Locate the cell with the specified text and output its [x, y] center coordinate. 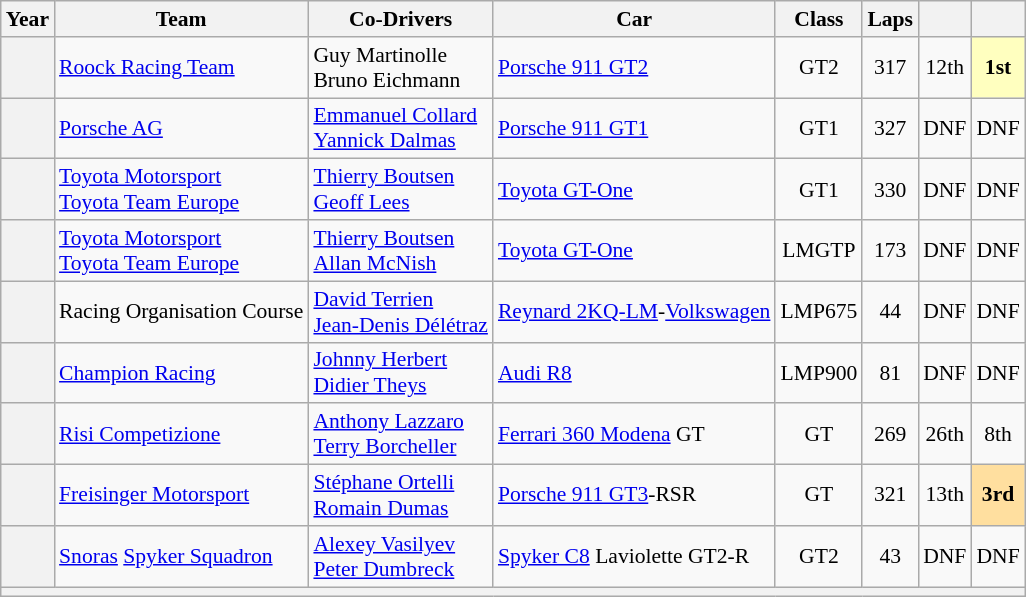
81 [890, 372]
Thierry Boutsen Geoff Lees [400, 190]
12th [944, 68]
8th [998, 434]
Spyker C8 Laviolette GT2-R [634, 556]
Porsche 911 GT2 [634, 68]
Roock Racing Team [181, 68]
Anthony Lazzaro Terry Borcheller [400, 434]
Thierry Boutsen Allan McNish [400, 250]
Co-Drivers [400, 19]
Guy Martinolle Bruno Eichmann [400, 68]
Emmanuel Collard Yannick Dalmas [400, 128]
Team [181, 19]
173 [890, 250]
330 [890, 190]
Class [818, 19]
Risi Competizione [181, 434]
Alexey Vasilyev Peter Dumbreck [400, 556]
Year [28, 19]
3rd [998, 496]
LMP675 [818, 312]
44 [890, 312]
Car [634, 19]
Audi R8 [634, 372]
Champion Racing [181, 372]
Johnny Herbert Didier Theys [400, 372]
Porsche 911 GT3-RSR [634, 496]
Porsche 911 GT1 [634, 128]
26th [944, 434]
13th [944, 496]
327 [890, 128]
Stéphane Ortelli Romain Dumas [400, 496]
Racing Organisation Course [181, 312]
321 [890, 496]
Ferrari 360 Modena GT [634, 434]
David Terrien Jean-Denis Délétraz [400, 312]
Laps [890, 19]
317 [890, 68]
Snoras Spyker Squadron [181, 556]
Porsche AG [181, 128]
269 [890, 434]
Reynard 2KQ-LM-Volkswagen [634, 312]
LMP900 [818, 372]
43 [890, 556]
Freisinger Motorsport [181, 496]
LMGTP [818, 250]
1st [998, 68]
